Return the (x, y) coordinate for the center point of the cell that contains the specified text.  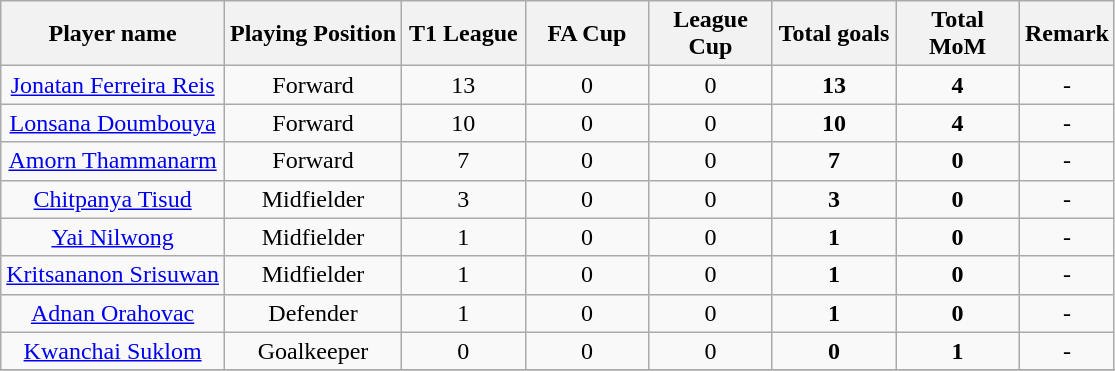
Kwanchai Suklom (113, 351)
Playing Position (312, 34)
FA Cup (587, 34)
Lonsana Doumbouya (113, 123)
Yai Nilwong (113, 237)
Chitpanya Tisud (113, 199)
Total goals (834, 34)
Jonatan Ferreira Reis (113, 85)
Total MoM (958, 34)
Kritsananon Srisuwan (113, 275)
Defender (312, 313)
Player name (113, 34)
Amorn Thammanarm (113, 161)
Adnan Orahovac (113, 313)
T1 League (464, 34)
Goalkeeper (312, 351)
Remark (1066, 34)
League Cup (711, 34)
